From the cell containing the given text, extract its center point as (x, y) coordinate. 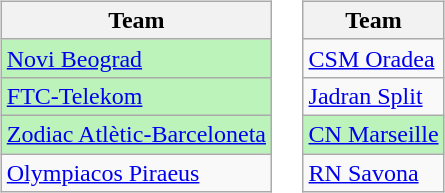
FTC-Telekom (136, 96)
Zodiac Atlètic-Barceloneta (136, 134)
CN Marseille (374, 134)
Jadran Split (374, 96)
RN Savona (374, 173)
Olympiacos Piraeus (136, 173)
CSM Oradea (374, 58)
Novi Beograd (136, 58)
